Capture the cell that displays the provided text and extract its [X, Y] central coordinate. 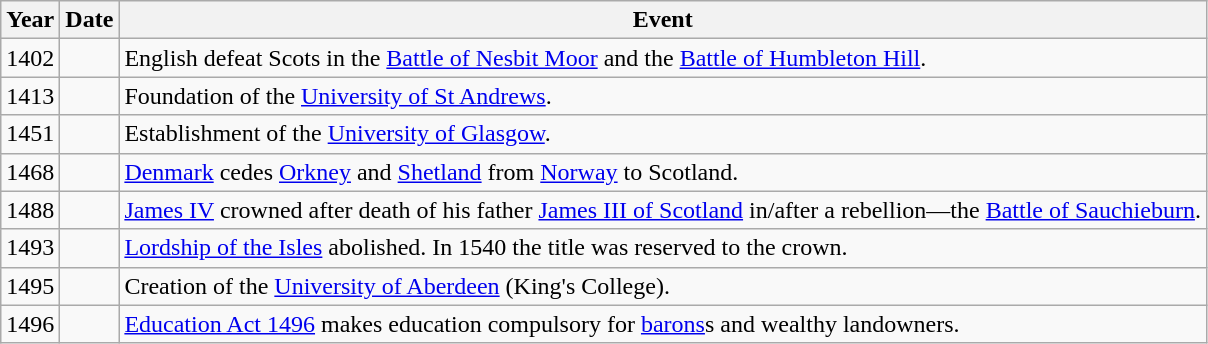
1451 [30, 134]
Establishment of the University of Glasgow. [663, 134]
Creation of the University of Aberdeen (King's College). [663, 286]
1488 [30, 210]
1402 [30, 58]
1496 [30, 324]
Date [90, 20]
1493 [30, 248]
Year [30, 20]
Lordship of the Isles abolished. In 1540 the title was reserved to the crown. [663, 248]
Foundation of the University of St Andrews. [663, 96]
1413 [30, 96]
English defeat Scots in the Battle of Nesbit Moor and the Battle of Humbleton Hill. [663, 58]
Education Act 1496 makes education compulsory for baronss and wealthy landowners. [663, 324]
James IV crowned after death of his father James III of Scotland in/after a rebellion—the Battle of Sauchieburn. [663, 210]
1468 [30, 172]
Event [663, 20]
1495 [30, 286]
Denmark cedes Orkney and Shetland from Norway to Scotland. [663, 172]
